Capture the cell that displays the provided text and extract its [X, Y] central coordinate. 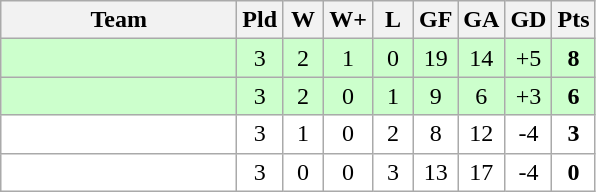
Pld [260, 20]
GF [435, 20]
19 [435, 58]
14 [482, 58]
12 [482, 134]
Team [119, 20]
9 [435, 96]
17 [482, 172]
GD [528, 20]
L [392, 20]
+3 [528, 96]
W [304, 20]
W+ [348, 20]
GA [482, 20]
+5 [528, 58]
Pts [574, 20]
13 [435, 172]
